Search for the cell housing the specified text and yield its [X, Y] center coordinate. 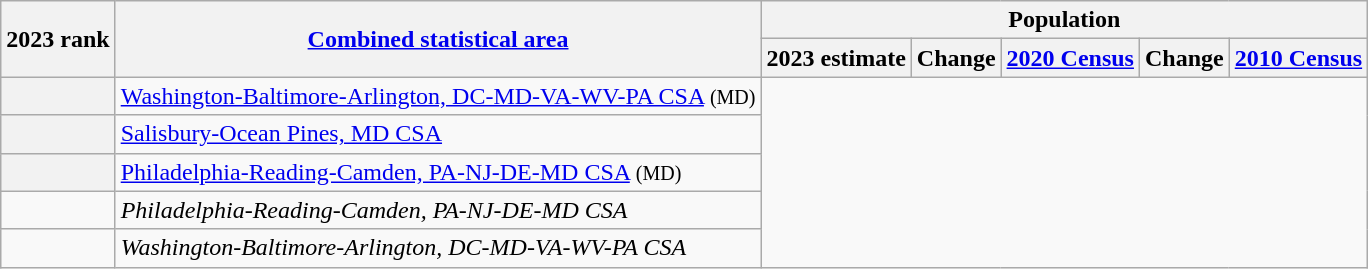
2010 Census [1298, 58]
Washington-Baltimore-Arlington, DC-MD-VA-WV-PA CSA [438, 248]
2020 Census [1070, 58]
Salisbury-Ocean Pines, MD CSA [438, 134]
Philadelphia-Reading-Camden, PA-NJ-DE-MD CSA (MD) [438, 172]
2023 estimate [836, 58]
2023 rank [58, 39]
Washington-Baltimore-Arlington, DC-MD-VA-WV-PA CSA (MD) [438, 96]
Population [1064, 20]
Combined statistical area [438, 39]
Philadelphia-Reading-Camden, PA-NJ-DE-MD CSA [438, 210]
